Output the (X, Y) coordinate of the center of the cell containing the given text.  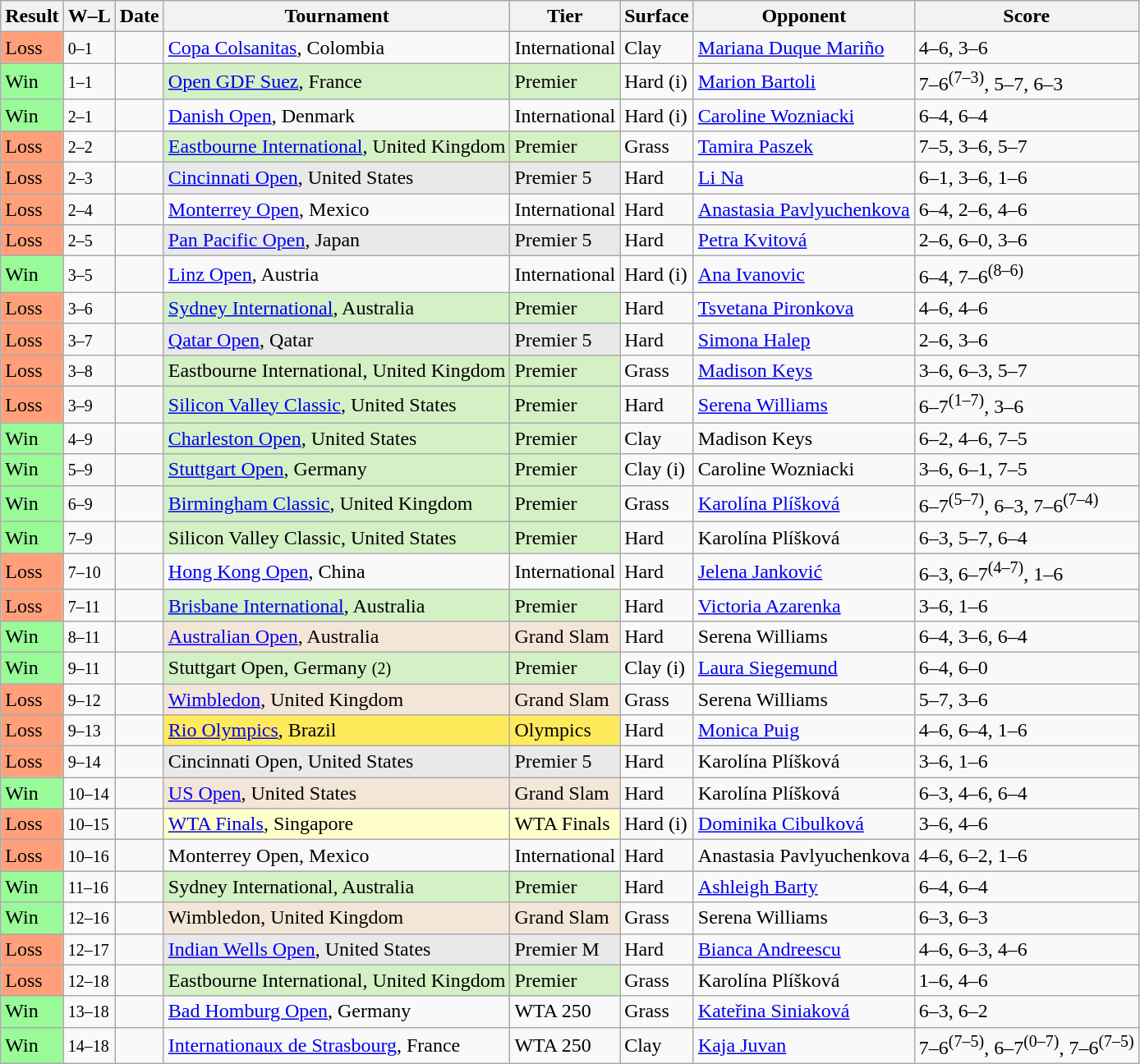
3–6, 6–3, 5–7 (1027, 370)
6–4, 6–0 (1027, 667)
Danish Open, Denmark (337, 115)
1–1 (89, 82)
9–11 (89, 667)
5–9 (89, 470)
7–5, 3–6, 5–7 (1027, 146)
2–3 (89, 178)
12–16 (89, 918)
Olympics (565, 731)
Laura Siegemund (803, 667)
6–4, 7–6(8–6) (1027, 274)
Score (1027, 16)
Indian Wells Open, United States (337, 949)
2–6, 3–6 (1027, 339)
6–3, 5–7, 6–4 (1027, 538)
11–16 (89, 887)
Li Na (803, 178)
Birmingham Classic, United Kingdom (337, 504)
Jelena Janković (803, 571)
6–7(1–7), 3–6 (1027, 404)
4–6, 3–6 (1027, 48)
6–2, 4–6, 7–5 (1027, 438)
2–4 (89, 209)
14–18 (89, 1046)
Qatar Open, Qatar (337, 339)
Ashleigh Barty (803, 887)
Charleston Open, United States (337, 438)
Tamira Paszek (803, 146)
Monica Puig (803, 731)
3–5 (89, 274)
Surface (657, 16)
2–6, 6–0, 3–6 (1027, 241)
9–14 (89, 762)
6–3, 6–2 (1027, 1011)
Tournament (337, 16)
Simona Halep (803, 339)
Open GDF Suez, France (337, 82)
8–11 (89, 636)
Victoria Azarenka (803, 605)
3–7 (89, 339)
Tsvetana Pironkova (803, 308)
Result (32, 16)
3–6, 4–6 (1027, 824)
6–1, 3–6, 1–6 (1027, 178)
3–6 (89, 308)
7–9 (89, 538)
2–2 (89, 146)
Tier (565, 16)
Premier M (565, 949)
Date (140, 16)
1–6, 4–6 (1027, 980)
9–13 (89, 731)
Linz Open, Austria (337, 274)
Stuttgart Open, Germany (2) (337, 667)
9–12 (89, 699)
6–3, 4–6, 6–4 (1027, 793)
6–7(5–7), 6–3, 7–6(7–4) (1027, 504)
0–1 (89, 48)
7–6(7–5), 6–7(0–7), 7–6(7–5) (1027, 1046)
7–10 (89, 571)
Ana Ivanovic (803, 274)
WTA Finals, Singapore (337, 824)
10–15 (89, 824)
Internationaux de Strasbourg, France (337, 1046)
3–9 (89, 404)
12–18 (89, 980)
Pan Pacific Open, Japan (337, 241)
3–6, 6–1, 7–5 (1027, 470)
2–5 (89, 241)
6–4, 3–6, 6–4 (1027, 636)
7–11 (89, 605)
W–L (89, 16)
4–6, 6–4, 1–6 (1027, 731)
Rio Olympics, Brazil (337, 731)
Dominika Cibulková (803, 824)
Opponent (803, 16)
US Open, United States (337, 793)
6–3, 6–3 (1027, 918)
10–16 (89, 855)
Marion Bartoli (803, 82)
2–1 (89, 115)
Kateřina Siniaková (803, 1011)
13–18 (89, 1011)
12–17 (89, 949)
4–9 (89, 438)
Brisbane International, Australia (337, 605)
WTA Finals (565, 824)
6–9 (89, 504)
Hong Kong Open, China (337, 571)
Stuttgart Open, Germany (337, 470)
4–6, 6–3, 4–6 (1027, 949)
7–6(7–3), 5–7, 6–3 (1027, 82)
Copa Colsanitas, Colombia (337, 48)
6–3, 6–7(4–7), 1–6 (1027, 571)
Mariana Duque Mariño (803, 48)
6–4, 2–6, 4–6 (1027, 209)
4–6, 4–6 (1027, 308)
Australian Open, Australia (337, 636)
Petra Kvitová (803, 241)
10–14 (89, 793)
Bianca Andreescu (803, 949)
Bad Homburg Open, Germany (337, 1011)
3–8 (89, 370)
5–7, 3–6 (1027, 699)
Kaja Juvan (803, 1046)
4–6, 6–2, 1–6 (1027, 855)
